Return (x, y) of the center of cell containing provided text 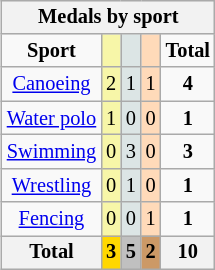
Swimming (52, 152)
5 (131, 253)
Water polo (52, 118)
Fencing (52, 219)
10 (188, 253)
Sport (52, 51)
Wrestling (52, 185)
Canoeing (52, 84)
4 (188, 84)
Medals by sport (108, 17)
